Detect which cell encompasses the target text, then output its (x, y) center coordinate. 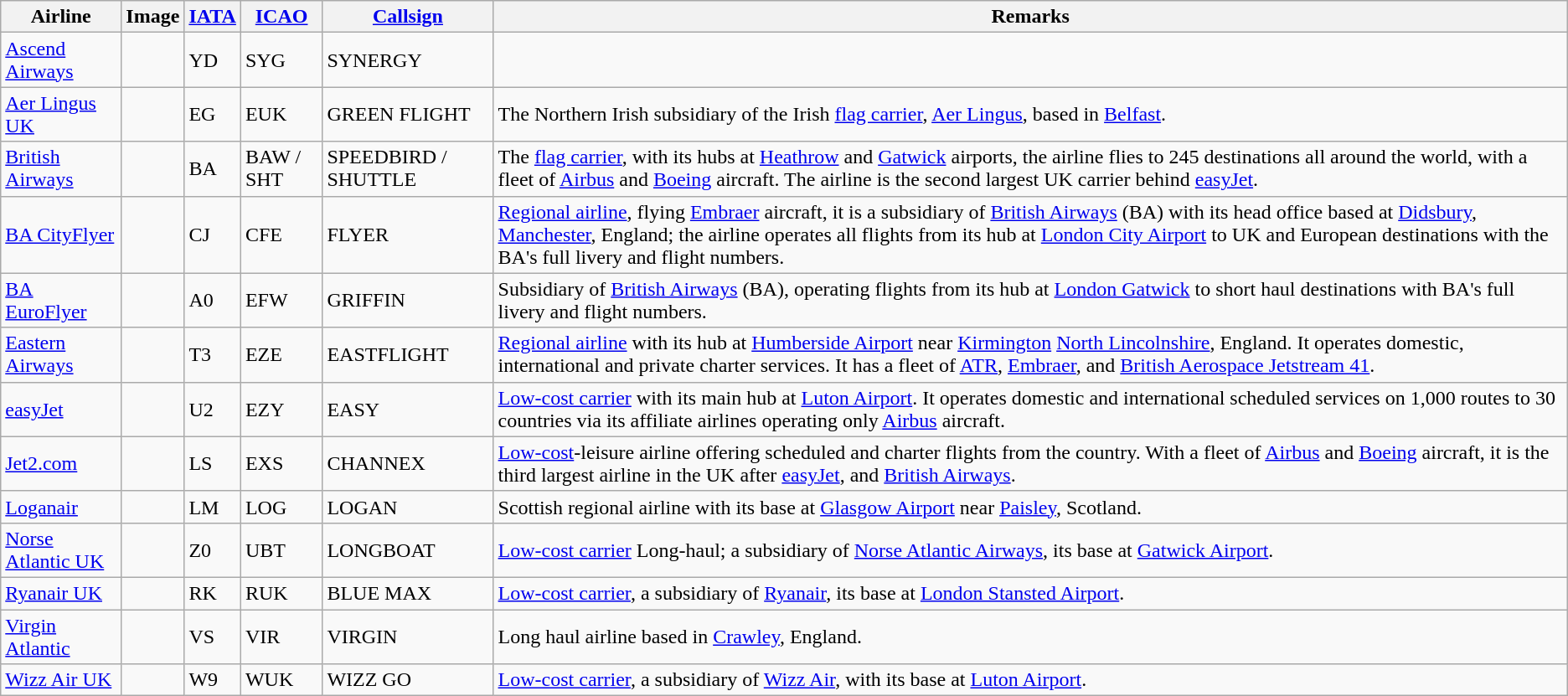
YD (213, 60)
VIRGIN (408, 637)
LS (213, 464)
Loganair (61, 507)
CJ (213, 235)
BAW / SHT (281, 169)
BA (213, 169)
Image (152, 17)
EASY (408, 409)
Callsign (408, 17)
EASTFLIGHT (408, 355)
SPEEDBIRD / SHUTTLE (408, 169)
VIR (281, 637)
Ascend Airways (61, 60)
W9 (213, 680)
Long haul airline based in Crawley, England. (1030, 637)
BLUE MAX (408, 593)
EXS (281, 464)
EZY (281, 409)
RK (213, 593)
EG (213, 114)
BA CityFlyer (61, 235)
GRIFFIN (408, 300)
Eastern Airways (61, 355)
FLYER (408, 235)
BA EuroFlyer (61, 300)
Scottish regional airline with its base at Glasgow Airport near Paisley, Scotland. (1030, 507)
LOG (281, 507)
The Northern Irish subsidiary of the Irish flag carrier, Aer Lingus, based in Belfast. (1030, 114)
WIZZ GO (408, 680)
EZE (281, 355)
SYNERGY (408, 60)
T3 (213, 355)
Jet2.com (61, 464)
A0 (213, 300)
Wizz Air UK (61, 680)
RUK (281, 593)
Airline (61, 17)
GREEN FLIGHT (408, 114)
U2 (213, 409)
ICAO (281, 17)
CHANNEX (408, 464)
Aer Lingus UK (61, 114)
LM (213, 507)
LONGBOAT (408, 549)
EUK (281, 114)
easyJet (61, 409)
SYG (281, 60)
Virgin Atlantic (61, 637)
LOGAN (408, 507)
Ryanair UK (61, 593)
Low-cost carrier Long-haul; a subsidiary of Norse Atlantic Airways, its base at Gatwick Airport. (1030, 549)
VS (213, 637)
UBT (281, 549)
British Airways (61, 169)
Remarks (1030, 17)
Low-cost carrier, a subsidiary of Ryanair, its base at London Stansted Airport. (1030, 593)
Low-cost carrier, a subsidiary of Wizz Air, with its base at Luton Airport. (1030, 680)
CFE (281, 235)
EFW (281, 300)
Z0 (213, 549)
IATA (213, 17)
Norse Atlantic UK (61, 549)
WUK (281, 680)
